Capture the cell that displays the provided text and extract its (X, Y) central coordinate. 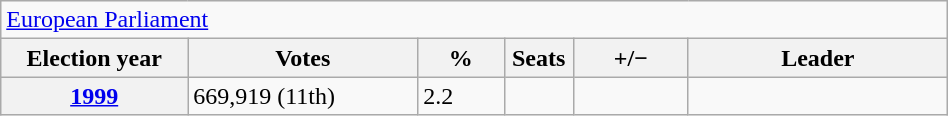
1999 (94, 96)
669,919 (11th) (303, 96)
Leader (818, 58)
2.2 (461, 96)
Votes (303, 58)
European Parliament (474, 20)
Election year (94, 58)
Seats (538, 58)
+/− (630, 58)
% (461, 58)
